Scan for the cell matching the given text and deliver its [X, Y] coordinate at center. 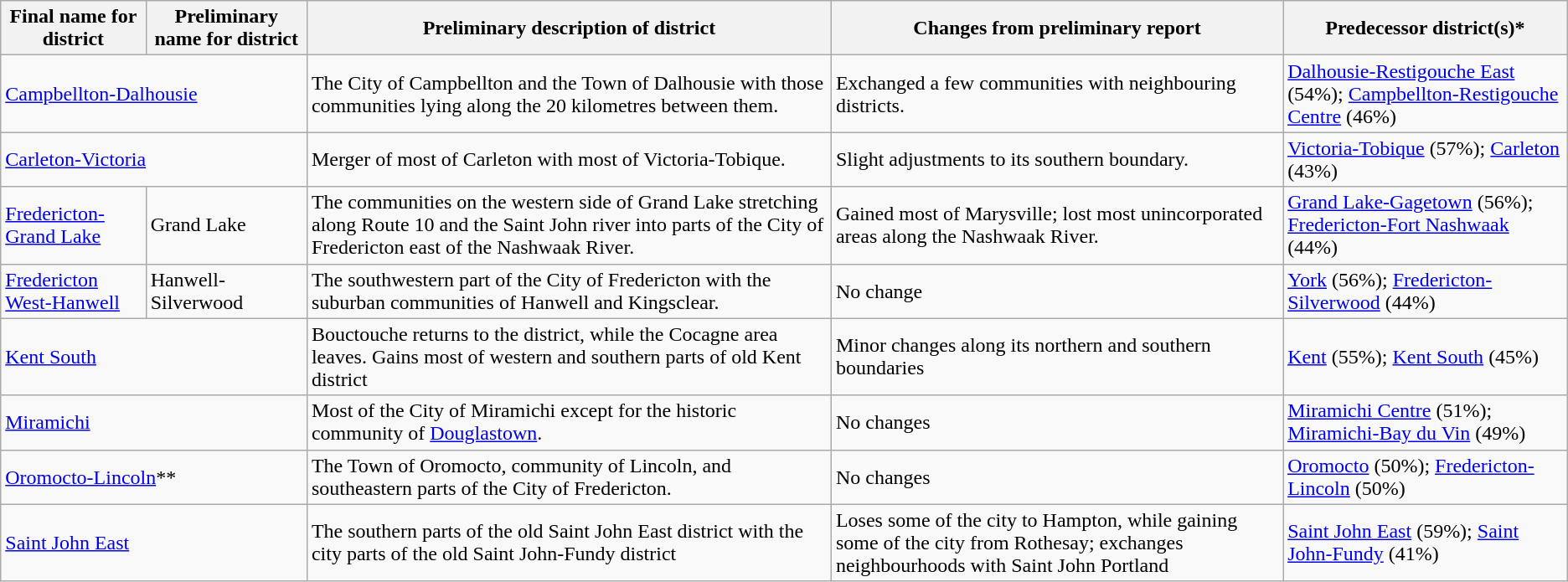
Oromocto-Lincoln** [154, 477]
Fredericton West-Hanwell [74, 291]
Changes from preliminary report [1057, 28]
Fredericton-Grand Lake [74, 225]
Grand Lake [226, 225]
Merger of most of Carleton with most of Victoria-Tobique. [569, 159]
Slight adjustments to its southern boundary. [1057, 159]
Bouctouche returns to the district, while the Cocagne area leaves. Gains most of western and southern parts of old Kent district [569, 357]
Oromocto (50%); Fredericton-Lincoln (50%) [1426, 477]
Campbellton-Dalhousie [154, 94]
Minor changes along its northern and southern boundaries [1057, 357]
The City of Campbellton and the Town of Dalhousie with those communities lying along the 20 kilometres between them. [569, 94]
Exchanged a few communities with neighbouring districts. [1057, 94]
York (56%); Fredericton-Silverwood (44%) [1426, 291]
The Town of Oromocto, community of Lincoln, and southeastern parts of the City of Fredericton. [569, 477]
Predecessor district(s)* [1426, 28]
Most of the City of Miramichi except for the historic community of Douglastown. [569, 422]
Dalhousie-Restigouche East (54%); Campbellton-Restigouche Centre (46%) [1426, 94]
Victoria-Tobique (57%); Carleton (43%) [1426, 159]
Final name for district [74, 28]
Carleton-Victoria [154, 159]
The southern parts of the old Saint John East district with the city parts of the old Saint John-Fundy district [569, 543]
The southwestern part of the City of Fredericton with the suburban communities of Hanwell and Kingsclear. [569, 291]
Gained most of Marysville; lost most unincorporated areas along the Nashwaak River. [1057, 225]
Hanwell-Silverwood [226, 291]
Grand Lake-Gagetown (56%); Fredericton-Fort Nashwaak (44%) [1426, 225]
Saint John East [154, 543]
No change [1057, 291]
Loses some of the city to Hampton, while gaining some of the city from Rothesay; exchanges neighbourhoods with Saint John Portland [1057, 543]
Kent (55%); Kent South (45%) [1426, 357]
Preliminary description of district [569, 28]
Preliminary name for district [226, 28]
Saint John East (59%); Saint John-Fundy (41%) [1426, 543]
Miramichi [154, 422]
Kent South [154, 357]
Miramichi Centre (51%); Miramichi-Bay du Vin (49%) [1426, 422]
